Identify which cell holds the provided text, then report its [x, y] central coordinate. 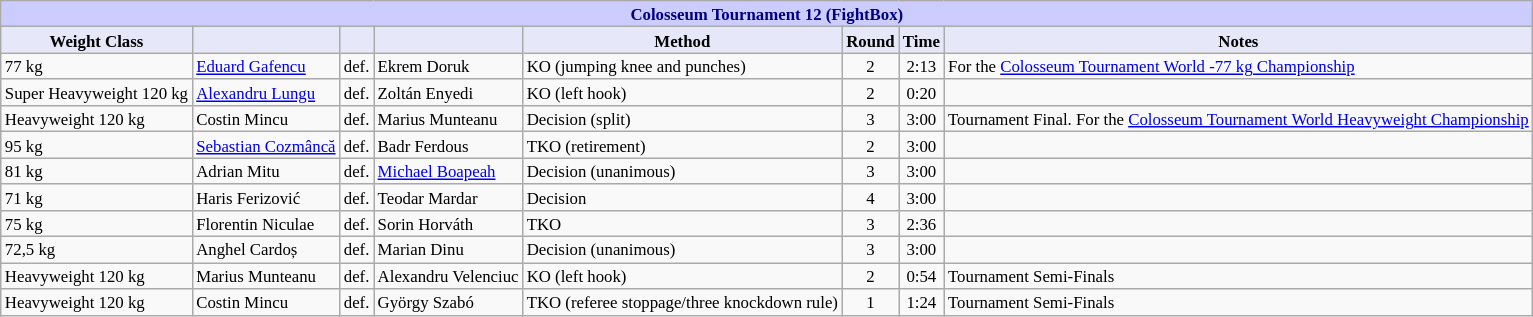
For the Colosseum Tournament World -77 kg Championship [1238, 66]
Time [922, 40]
TKO [682, 224]
Teodar Mardar [448, 197]
71 kg [96, 197]
Michael Boapeah [448, 171]
Marian Dinu [448, 250]
Anghel Cardoș [266, 250]
1:24 [922, 302]
Notes [1238, 40]
Round [870, 40]
Sebastian Cozmâncă [266, 145]
Alexandru Velenciuc [448, 276]
Decision (split) [682, 119]
Adrian Mitu [266, 171]
77 kg [96, 66]
Tournament Final. For the Colosseum Tournament World Heavyweight Championship [1238, 119]
4 [870, 197]
Haris Ferizović [266, 197]
Sorin Horváth [448, 224]
Eduard Gafencu [266, 66]
0:20 [922, 93]
TKO (retirement) [682, 145]
2:13 [922, 66]
Super Heavyweight 120 kg [96, 93]
Ekrem Doruk [448, 66]
Weight Class [96, 40]
KO (jumping knee and punches) [682, 66]
Badr Ferdous [448, 145]
TKO (referee stoppage/three knockdown rule) [682, 302]
81 kg [96, 171]
Zoltán Enyedi [448, 93]
Florentin Niculae [266, 224]
2:36 [922, 224]
Decision [682, 197]
Colosseum Tournament 12 (FightBox) [767, 14]
Method [682, 40]
György Szabó [448, 302]
0:54 [922, 276]
95 kg [96, 145]
72,5 kg [96, 250]
Alexandru Lungu [266, 93]
75 kg [96, 224]
1 [870, 302]
